Determine the [X, Y] coordinate at the center of the cell enclosing the given text.  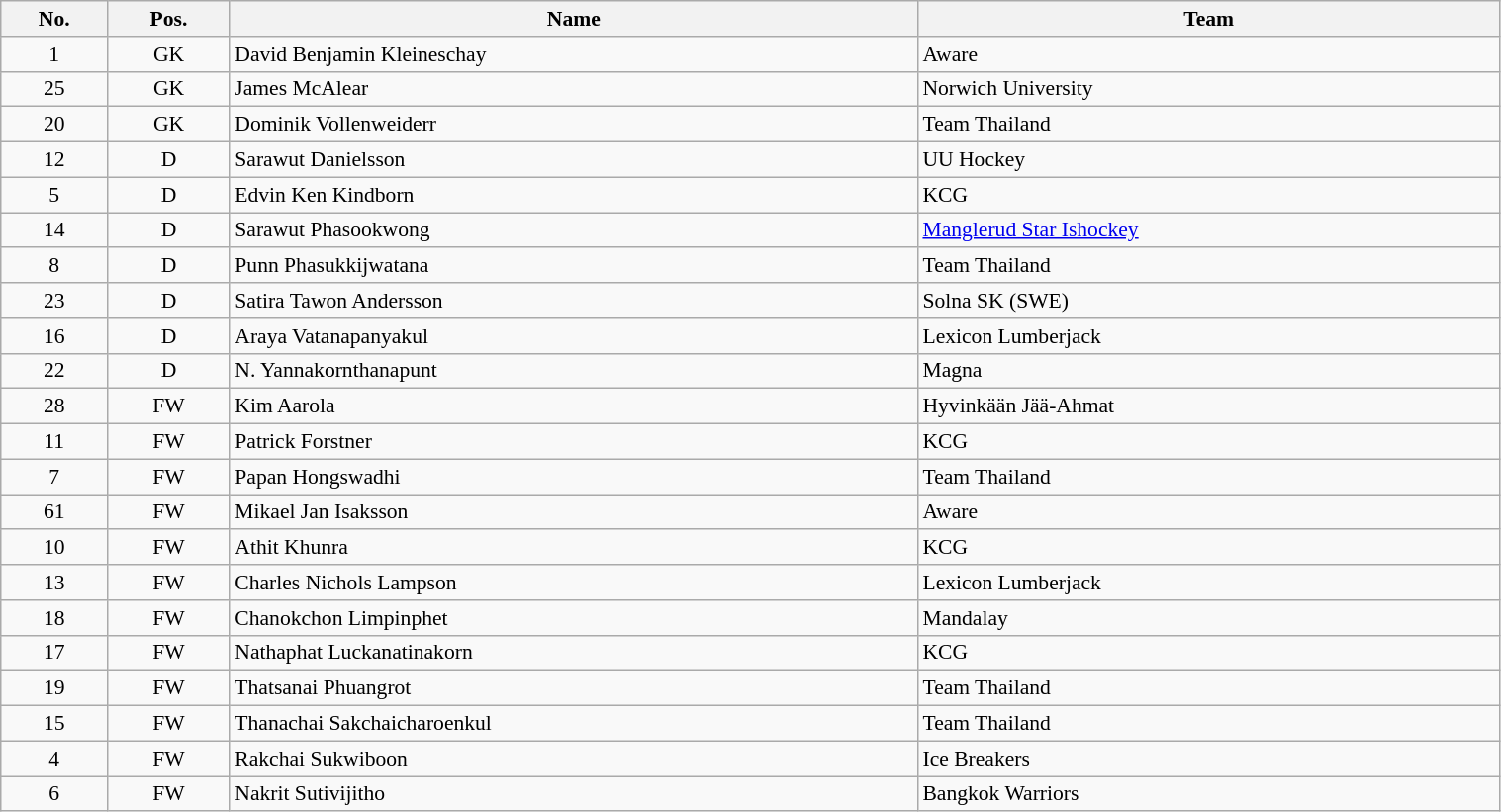
7 [54, 477]
Nakrit Sutivijitho [574, 794]
Pos. [168, 19]
6 [54, 794]
12 [54, 160]
Patrick Forstner [574, 442]
Mandalay [1209, 618]
Chanokchon Limpinphet [574, 618]
14 [54, 230]
David Benjamin Kleineschay [574, 54]
5 [54, 195]
Dominik Vollenweiderr [574, 125]
Thatsanai Phuangrot [574, 688]
15 [54, 724]
18 [54, 618]
Araya Vatanapanyakul [574, 336]
UU Hockey [1209, 160]
22 [54, 371]
8 [54, 266]
Sarawut Danielsson [574, 160]
19 [54, 688]
61 [54, 512]
Name [574, 19]
Edvin Ken Kindborn [574, 195]
Ice Breakers [1209, 759]
20 [54, 125]
4 [54, 759]
N. Yannakornthanapunt [574, 371]
Papan Hongswadhi [574, 477]
13 [54, 583]
Thanachai Sakchaicharoenkul [574, 724]
Hyvinkään Jää-Ahmat [1209, 406]
Solna SK (SWE) [1209, 301]
James McAlear [574, 89]
17 [54, 653]
Manglerud Star Ishockey [1209, 230]
10 [54, 548]
Magna [1209, 371]
16 [54, 336]
23 [54, 301]
No. [54, 19]
28 [54, 406]
11 [54, 442]
Bangkok Warriors [1209, 794]
Team [1209, 19]
Charles Nichols Lampson [574, 583]
1 [54, 54]
Norwich University [1209, 89]
Punn Phasukkijwatana [574, 266]
25 [54, 89]
Sarawut Phasookwong [574, 230]
Mikael Jan Isaksson [574, 512]
Kim Aarola [574, 406]
Satira Tawon Andersson [574, 301]
Nathaphat Luckanatinakorn [574, 653]
Rakchai Sukwiboon [574, 759]
Athit Khunra [574, 548]
